Capture the cell that displays the provided text and extract its (x, y) central coordinate. 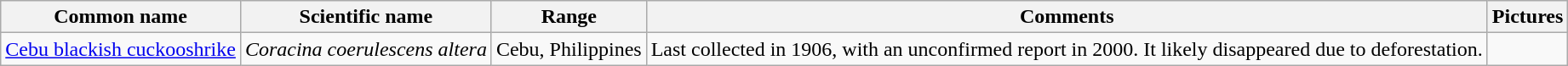
Last collected in 1906, with an unconfirmed report in 2000. It likely disappeared due to deforestation. (1067, 49)
Scientific name (366, 17)
Cebu blackish cuckooshrike (121, 49)
Comments (1067, 17)
Cebu, Philippines (569, 49)
Pictures (1527, 17)
Coracina coerulescens altera (366, 49)
Range (569, 17)
Common name (121, 17)
